Extract the (X, Y) coordinate from the center of the cell holding the provided text.  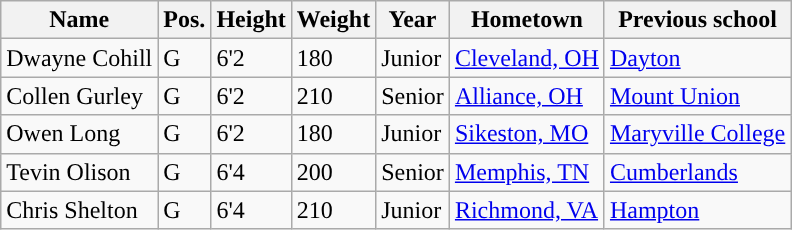
Chris Shelton (80, 210)
Tevin Olison (80, 172)
Dayton (697, 58)
Year (413, 20)
Collen Gurley (80, 96)
Sikeston, MO (526, 134)
Name (80, 20)
Cleveland, OH (526, 58)
Alliance, OH (526, 96)
Maryville College (697, 134)
Hometown (526, 20)
Weight (333, 20)
Pos. (184, 20)
Owen Long (80, 134)
Memphis, TN (526, 172)
Hampton (697, 210)
Previous school (697, 20)
Richmond, VA (526, 210)
Dwayne Cohill (80, 58)
200 (333, 172)
Mount Union (697, 96)
Height (251, 20)
Cumberlands (697, 172)
